Return [x, y] of the center of cell containing provided text 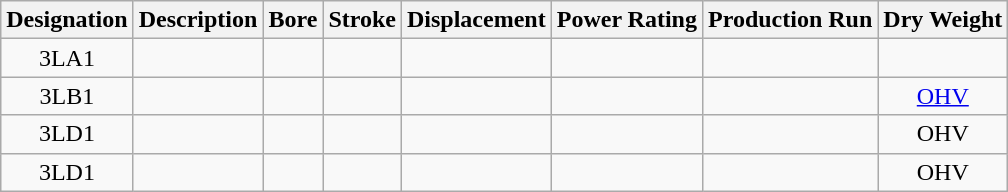
Bore [293, 20]
Dry Weight [943, 20]
Description [198, 20]
Power Rating [626, 20]
Stroke [362, 20]
Displacement [476, 20]
Designation [67, 20]
Production Run [790, 20]
3LA1 [67, 58]
3LB1 [67, 96]
